From the cell containing the given text, extract its center point as [X, Y] coordinate. 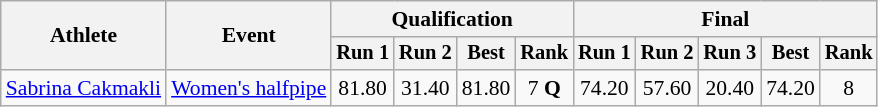
Sabrina Cakmakli [84, 88]
Qualification [452, 19]
Run 3 [730, 54]
Event [248, 36]
Women's halfpipe [248, 88]
Athlete [84, 36]
57.60 [668, 88]
Final [725, 19]
20.40 [730, 88]
31.40 [426, 88]
7 Q [544, 88]
8 [849, 88]
